For the text-containing cell, return its midpoint in [X, Y] coordinate format. 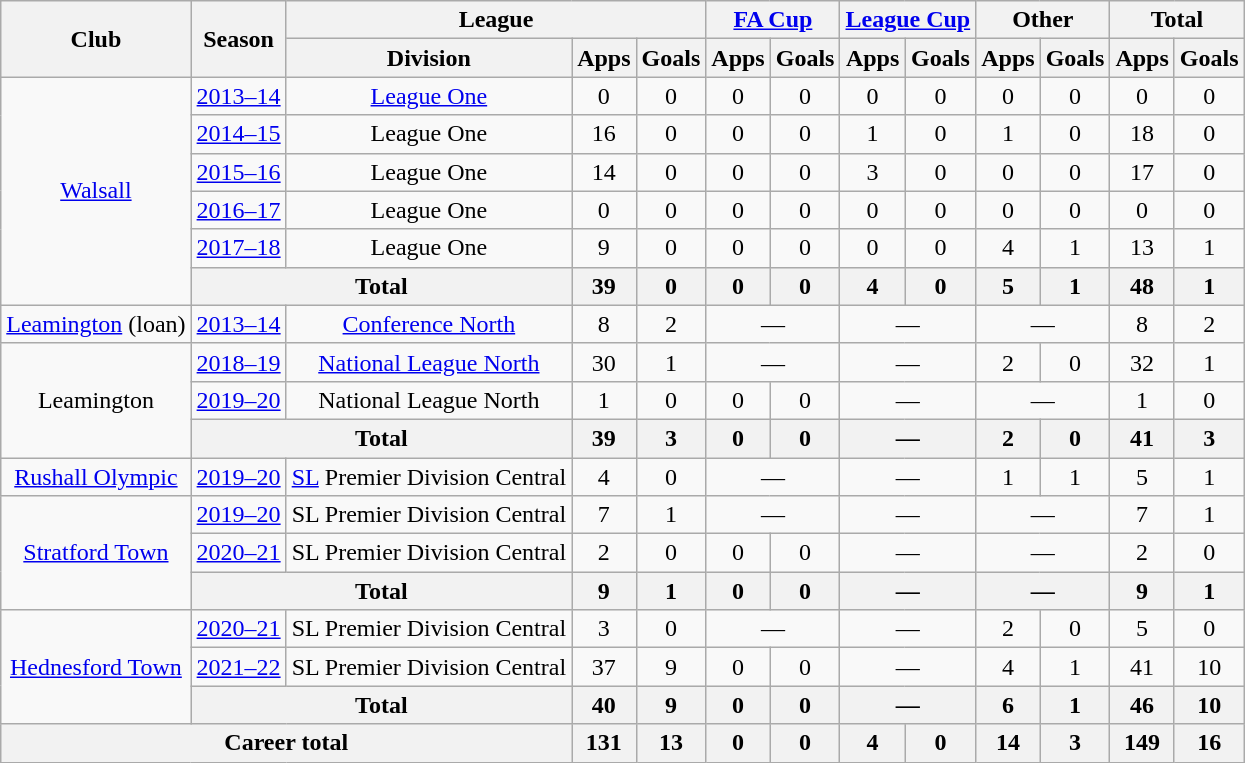
2018–19 [238, 362]
Season [238, 39]
Conference North [428, 324]
League Cup [908, 20]
2016–17 [238, 210]
32 [1142, 362]
Club [96, 39]
Stratford Town [96, 553]
40 [604, 705]
6 [1008, 705]
30 [604, 362]
Career total [286, 743]
Other [1043, 20]
149 [1142, 743]
37 [604, 667]
Hednesford Town [96, 667]
2021–22 [238, 667]
Leamington (loan) [96, 324]
2015–16 [238, 172]
18 [1142, 134]
Division [428, 58]
131 [604, 743]
17 [1142, 172]
Leamington [96, 400]
League [496, 20]
FA Cup [773, 20]
2017–18 [238, 248]
Walsall [96, 191]
46 [1142, 705]
Rushall Olympic [96, 477]
48 [1142, 286]
2014–15 [238, 134]
